Capture the cell that displays the provided text and extract its (x, y) central coordinate. 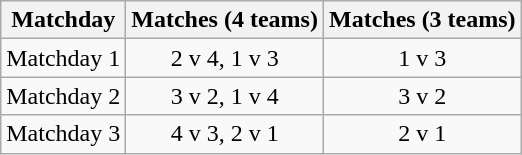
Matchday (64, 20)
Matchday 2 (64, 96)
Matches (4 teams) (225, 20)
2 v 4, 1 v 3 (225, 58)
Matchday 3 (64, 134)
Matches (3 teams) (422, 20)
3 v 2 (422, 96)
4 v 3, 2 v 1 (225, 134)
2 v 1 (422, 134)
1 v 3 (422, 58)
Matchday 1 (64, 58)
3 v 2, 1 v 4 (225, 96)
